For the text-containing cell, return its midpoint in (x, y) coordinate format. 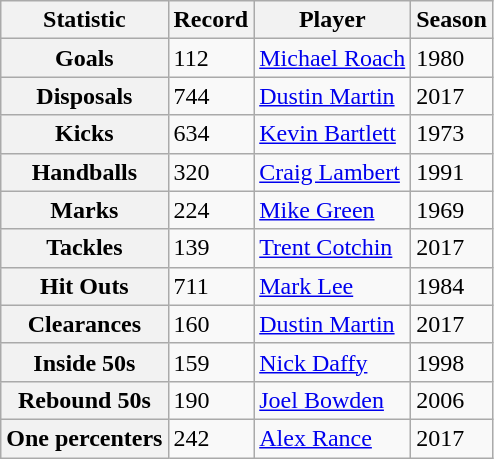
160 (211, 324)
1980 (452, 58)
Rebound 50s (84, 400)
190 (211, 400)
2006 (452, 400)
320 (211, 172)
Craig Lambert (332, 172)
Handballs (84, 172)
Alex Rance (332, 438)
112 (211, 58)
Mike Green (332, 210)
1984 (452, 286)
Nick Daffy (332, 362)
Kevin Bartlett (332, 134)
Statistic (84, 20)
744 (211, 96)
Michael Roach (332, 58)
Kicks (84, 134)
139 (211, 248)
Season (452, 20)
Disposals (84, 96)
Hit Outs (84, 286)
Marks (84, 210)
711 (211, 286)
242 (211, 438)
Clearances (84, 324)
Player (332, 20)
1969 (452, 210)
634 (211, 134)
Inside 50s (84, 362)
224 (211, 210)
1991 (452, 172)
159 (211, 362)
One percenters (84, 438)
1973 (452, 134)
Mark Lee (332, 286)
Tackles (84, 248)
Joel Bowden (332, 400)
1998 (452, 362)
Record (211, 20)
Goals (84, 58)
Trent Cotchin (332, 248)
